Search for the cell housing the specified text and yield its [x, y] center coordinate. 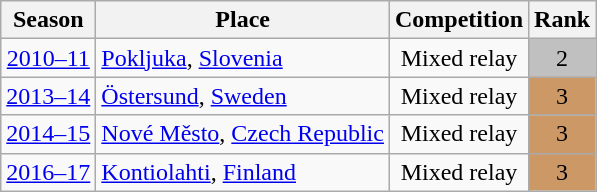
2014–15 [48, 134]
Season [48, 20]
2010–11 [48, 58]
Kontiolahti, Finland [243, 172]
Place [243, 20]
2 [562, 58]
Competition [458, 20]
Östersund, Sweden [243, 96]
Pokljuka, Slovenia [243, 58]
Nové Město, Czech Republic [243, 134]
2013–14 [48, 96]
Rank [562, 20]
2016–17 [48, 172]
